For the text-containing cell, return its midpoint in (x, y) coordinate format. 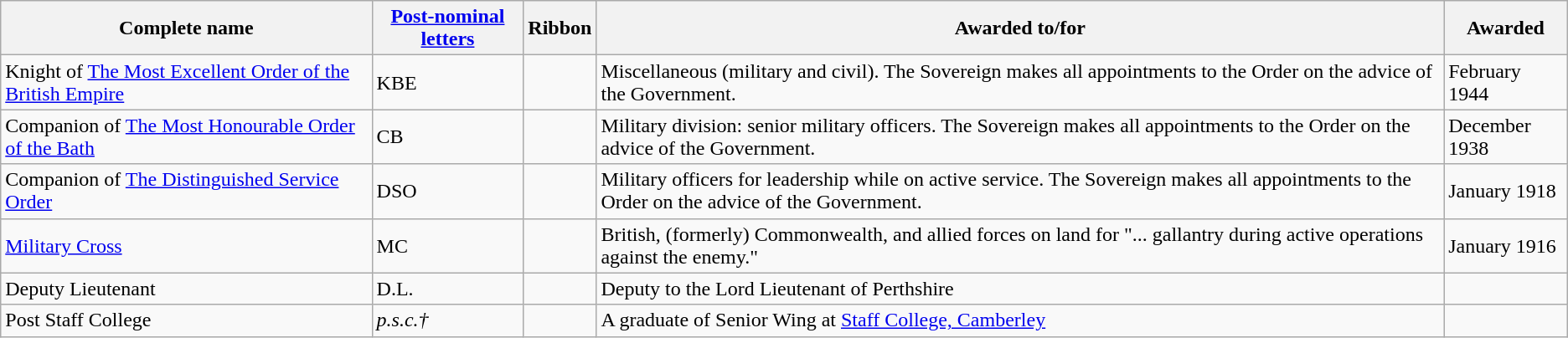
January 1916 (1506, 246)
A graduate of Senior Wing at Staff College, Camberley (1020, 320)
Awarded to/for (1020, 28)
Companion of The Most Honourable Order of the Bath (186, 137)
KBE (447, 82)
December 1938 (1506, 137)
February 1944 (1506, 82)
Military Cross (186, 246)
Post Staff College (186, 320)
Companion of The Distinguished Service Order (186, 191)
Awarded (1506, 28)
January 1918 (1506, 191)
Deputy Lieutenant (186, 289)
British, (formerly) Commonwealth, and allied forces on land for "... gallantry during active operations against the enemy." (1020, 246)
p.s.c.† (447, 320)
DSO (447, 191)
CB (447, 137)
Military division: senior military officers. The Sovereign makes all appointments to the Order on the advice of the Government. (1020, 137)
Complete name (186, 28)
Deputy to the Lord Lieutenant of Perthshire (1020, 289)
D.L. (447, 289)
Knight of The Most Excellent Order of the British Empire (186, 82)
Military officers for leadership while on active service. The Sovereign makes all appointments to the Order on the advice of the Government. (1020, 191)
Ribbon (560, 28)
MC (447, 246)
Miscellaneous (military and civil). The Sovereign makes all appointments to the Order on the advice of the Government. (1020, 82)
Post-nominal letters (447, 28)
